Search for the cell housing the specified text and yield its (x, y) center coordinate. 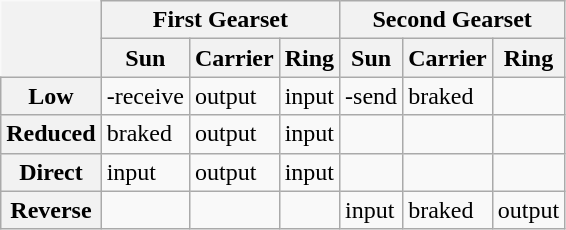
First Gearset (220, 20)
Second Gearset (452, 20)
-send (372, 96)
Direct (51, 172)
-receive (145, 96)
Low (51, 96)
Reduced (51, 134)
Reverse (51, 210)
